For the text-containing cell, return its midpoint in [X, Y] coordinate format. 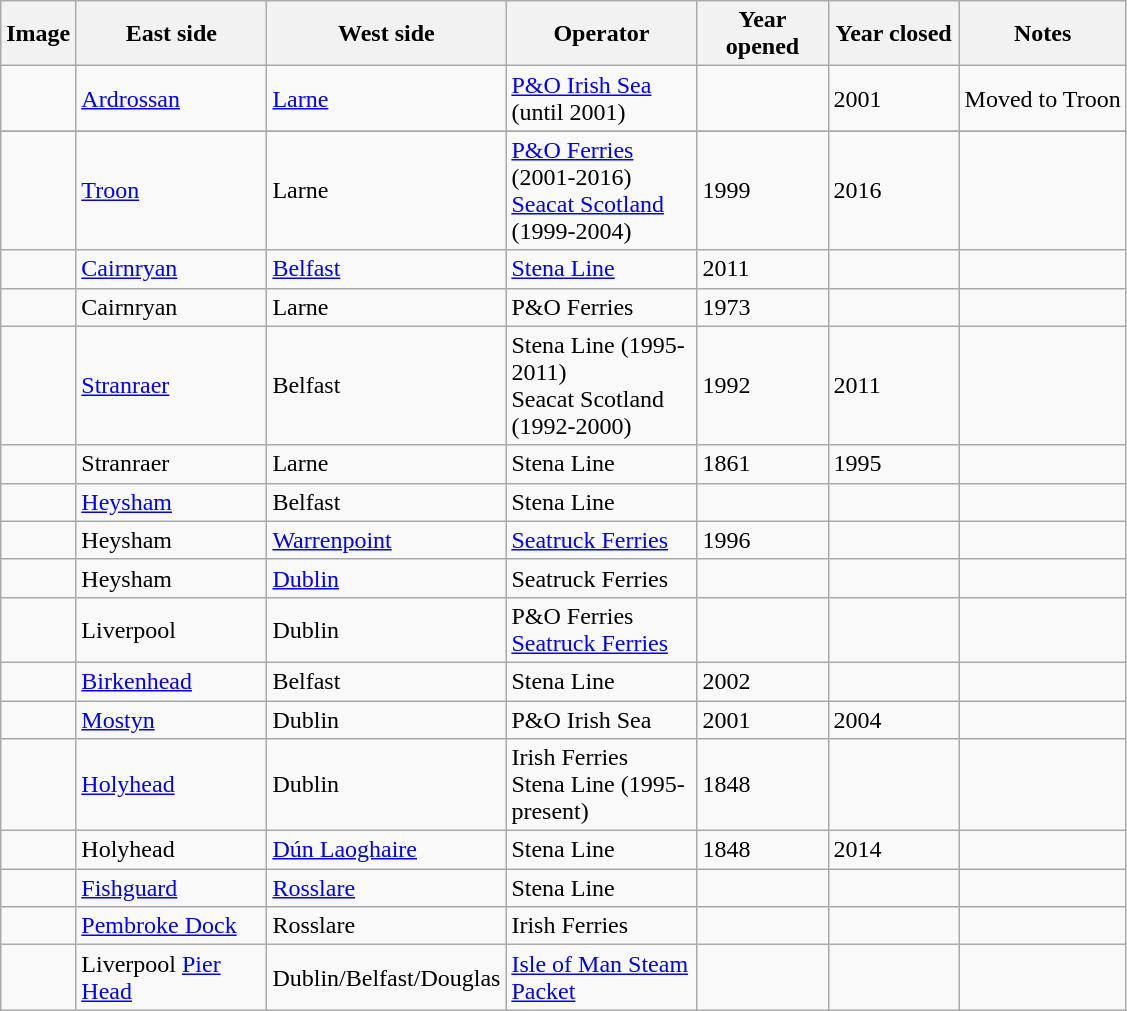
East side [172, 34]
Year closed [894, 34]
Ardrossan [172, 98]
Warrenpoint [386, 540]
Moved to Troon [1042, 98]
1995 [894, 464]
Dublin/Belfast/Douglas [386, 978]
Birkenhead [172, 681]
Operator [602, 34]
2014 [894, 850]
P&O Ferries (2001-2016)Seacat Scotland (1999-2004) [602, 190]
Stena Line (1995-2011) Seacat Scotland (1992-2000) [602, 386]
West side [386, 34]
P&O Ferries [602, 307]
Liverpool Pier Head [172, 978]
1992 [762, 386]
Troon [172, 190]
P&O FerriesSeatruck Ferries [602, 630]
1861 [762, 464]
Year opened [762, 34]
P&O Irish Sea [602, 719]
Irish FerriesStena Line (1995-present) [602, 785]
Isle of Man Steam Packet [602, 978]
P&O Irish Sea (until 2001) [602, 98]
Irish Ferries [602, 926]
Image [38, 34]
Fishguard [172, 888]
Mostyn [172, 719]
Notes [1042, 34]
1996 [762, 540]
Dún Laoghaire [386, 850]
2004 [894, 719]
2002 [762, 681]
1999 [762, 190]
Liverpool [172, 630]
1973 [762, 307]
Pembroke Dock [172, 926]
2016 [894, 190]
